Extract the [x, y] coordinate from the center of the cell holding the provided text.  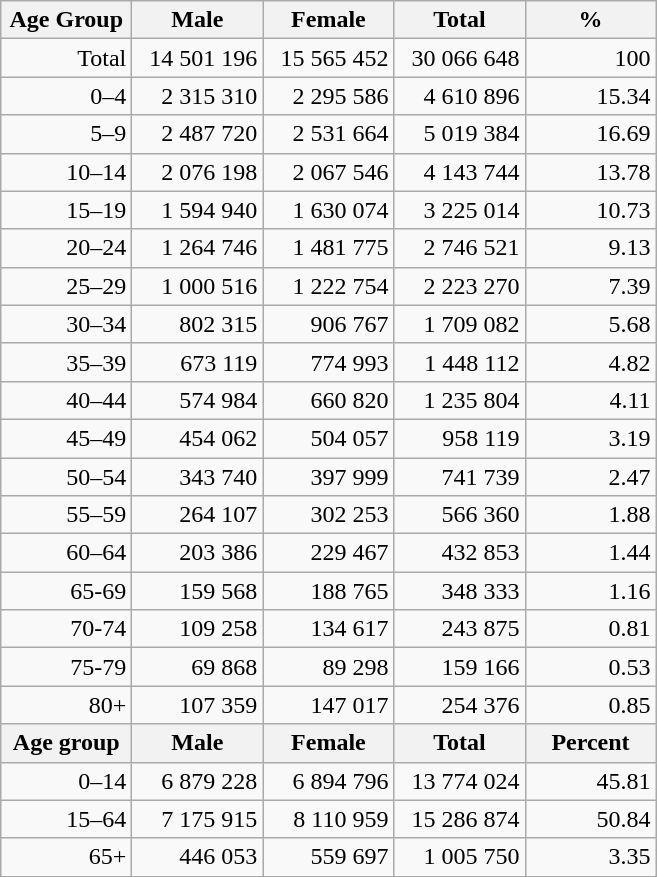
14 501 196 [198, 58]
107 359 [198, 705]
30 066 648 [460, 58]
Age Group [66, 20]
7 175 915 [198, 819]
69 868 [198, 667]
25–29 [66, 286]
1 222 754 [328, 286]
65-69 [66, 591]
302 253 [328, 515]
0.53 [590, 667]
3 225 014 [460, 210]
15–64 [66, 819]
454 062 [198, 438]
7.39 [590, 286]
45–49 [66, 438]
147 017 [328, 705]
Age group [66, 743]
1.88 [590, 515]
89 298 [328, 667]
15.34 [590, 96]
2 746 521 [460, 248]
348 333 [460, 591]
3.35 [590, 857]
229 467 [328, 553]
1 594 940 [198, 210]
2 067 546 [328, 172]
446 053 [198, 857]
2 487 720 [198, 134]
1 000 516 [198, 286]
741 739 [460, 477]
1 709 082 [460, 324]
2 223 270 [460, 286]
1.16 [590, 591]
802 315 [198, 324]
397 999 [328, 477]
159 166 [460, 667]
10–14 [66, 172]
1 481 775 [328, 248]
559 697 [328, 857]
566 360 [460, 515]
1 264 746 [198, 248]
4 143 744 [460, 172]
75-79 [66, 667]
1 005 750 [460, 857]
2 076 198 [198, 172]
1.44 [590, 553]
0.85 [590, 705]
159 568 [198, 591]
3.19 [590, 438]
1 235 804 [460, 400]
906 767 [328, 324]
5–9 [66, 134]
55–59 [66, 515]
2 315 310 [198, 96]
15 565 452 [328, 58]
70-74 [66, 629]
109 258 [198, 629]
6 879 228 [198, 781]
13 774 024 [460, 781]
504 057 [328, 438]
4.11 [590, 400]
5.68 [590, 324]
254 376 [460, 705]
188 765 [328, 591]
2.47 [590, 477]
60–64 [66, 553]
1 630 074 [328, 210]
40–44 [66, 400]
80+ [66, 705]
432 853 [460, 553]
% [590, 20]
20–24 [66, 248]
6 894 796 [328, 781]
4.82 [590, 362]
16.69 [590, 134]
9.13 [590, 248]
243 875 [460, 629]
50–54 [66, 477]
13.78 [590, 172]
774 993 [328, 362]
15 286 874 [460, 819]
Percent [590, 743]
45.81 [590, 781]
0–14 [66, 781]
8 110 959 [328, 819]
5 019 384 [460, 134]
30–34 [66, 324]
50.84 [590, 819]
1 448 112 [460, 362]
134 617 [328, 629]
574 984 [198, 400]
203 386 [198, 553]
2 531 664 [328, 134]
0–4 [66, 96]
958 119 [460, 438]
65+ [66, 857]
15–19 [66, 210]
2 295 586 [328, 96]
100 [590, 58]
0.81 [590, 629]
4 610 896 [460, 96]
264 107 [198, 515]
343 740 [198, 477]
660 820 [328, 400]
35–39 [66, 362]
673 119 [198, 362]
10.73 [590, 210]
